Return the [X, Y] coordinate for the center point of the cell that contains the specified text.  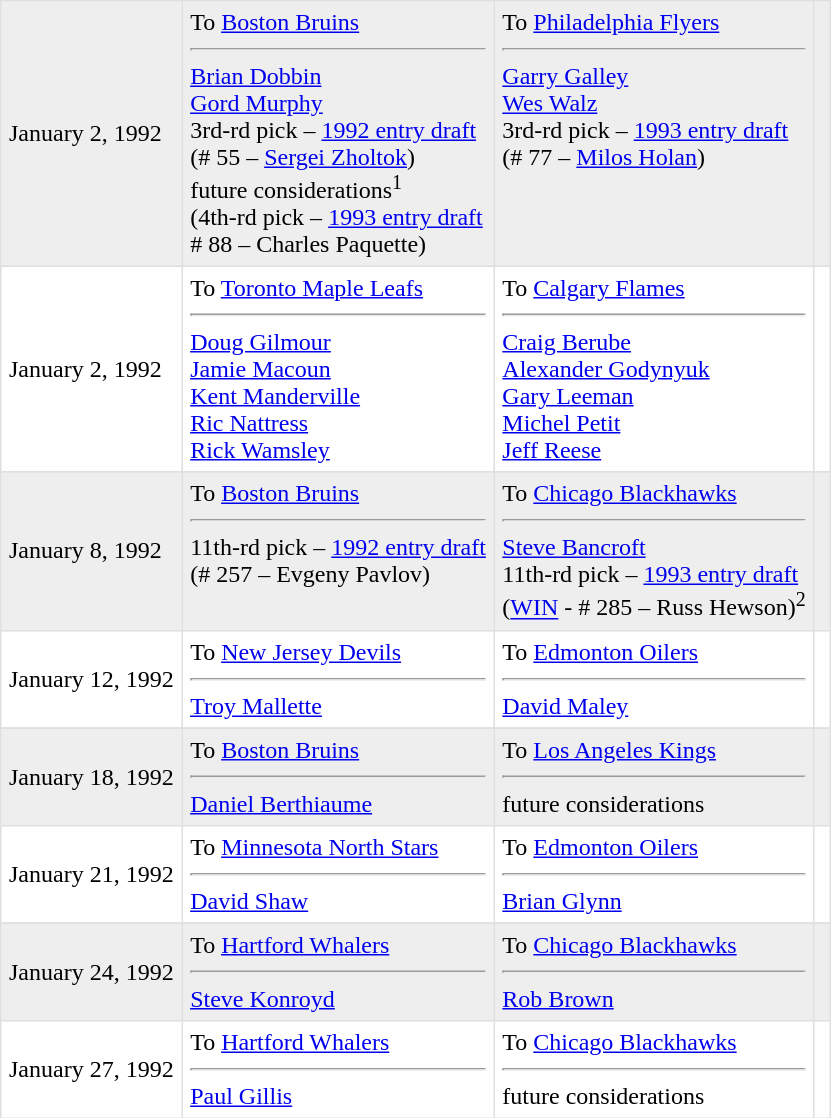
To Boston Bruins11th-rd pick – 1992 entry draft(# 257 – Evgeny Pavlov) [338, 551]
To Edmonton OilersDavid Maley [654, 679]
January 24, 1992 [92, 972]
To Toronto Maple LeafsDoug GilmourJamie MacounKent MandervilleRic NattressRick Wamsley [338, 370]
To Edmonton OilersBrian Glynn [654, 874]
January 18, 1992 [92, 777]
To Calgary FlamesCraig BerubeAlexander GodynyukGary LeemanMichel PetitJeff Reese [654, 370]
January 27, 1992 [92, 1069]
To Chicago BlackhawksSteve Bancroft11th-rd pick – 1993 entry draft(WIN - # 285 – Russ Hewson)2 [654, 551]
January 8, 1992 [92, 551]
To Minnesota North StarsDavid Shaw [338, 874]
To Los Angeles Kingsfuture considerations [654, 777]
To Hartford WhalersSteve Konroyd [338, 972]
To Chicago Blackhawksfuture considerations [654, 1069]
To Philadelphia FlyersGarry GalleyWes Walz3rd-rd pick – 1993 entry draft(# 77 – Milos Holan) [654, 134]
January 12, 1992 [92, 679]
To Boston BruinsDaniel Berthiaume [338, 777]
To Hartford WhalersPaul Gillis [338, 1069]
January 21, 1992 [92, 874]
To Chicago BlackhawksRob Brown [654, 972]
To New Jersey DevilsTroy Mallette [338, 679]
